Capture the cell that displays the provided text and extract its [x, y] central coordinate. 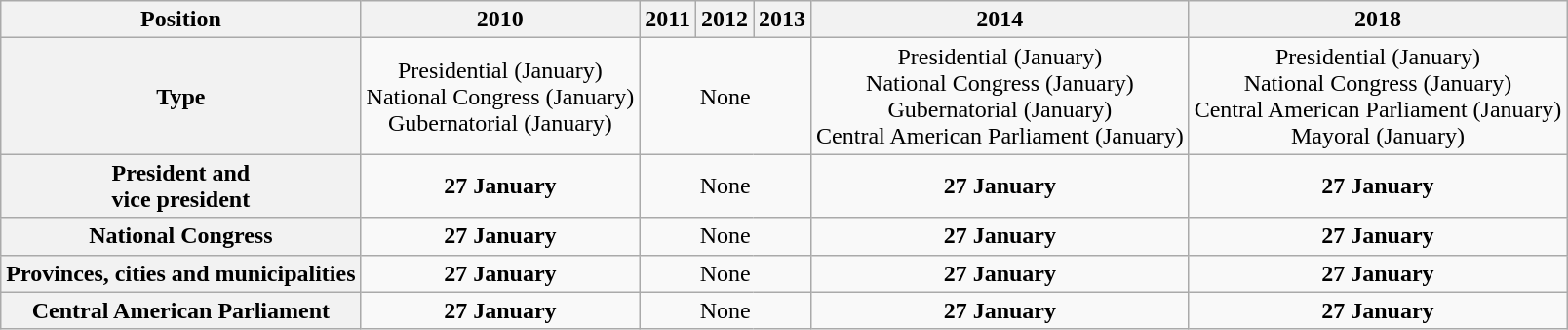
Type [181, 96]
Position [181, 20]
National Congress [181, 236]
2013 [782, 20]
Presidential (January)National Congress (January)Gubernatorial (January)Central American Parliament (January) [1000, 96]
Central American Parliament [181, 310]
2018 [1378, 20]
2011 [668, 20]
Provinces, cities and municipalities [181, 273]
2014 [1000, 20]
Presidential (January)National Congress (January)Central American Parliament (January)Mayoral (January) [1378, 96]
2012 [724, 20]
Presidential (January)National Congress (January)Gubernatorial (January) [500, 96]
2010 [500, 20]
President andvice president [181, 186]
